Return the (x, y) coordinate for the center point of the cell that contains the specified text.  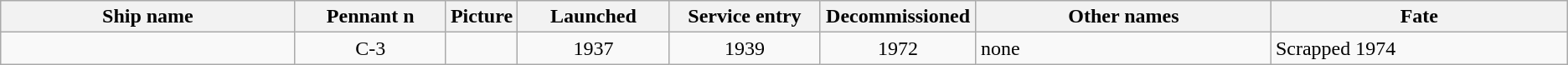
Fate (1419, 17)
Launched (594, 17)
1937 (594, 48)
1972 (898, 48)
Ship name (147, 17)
Pennant n (370, 17)
Scrapped 1974 (1419, 48)
none (1123, 48)
1939 (745, 48)
C-3 (370, 48)
Other names (1123, 17)
Service entry (745, 17)
Picture (481, 17)
Decommissioned (898, 17)
